Capture the cell that displays the provided text and extract its (x, y) central coordinate. 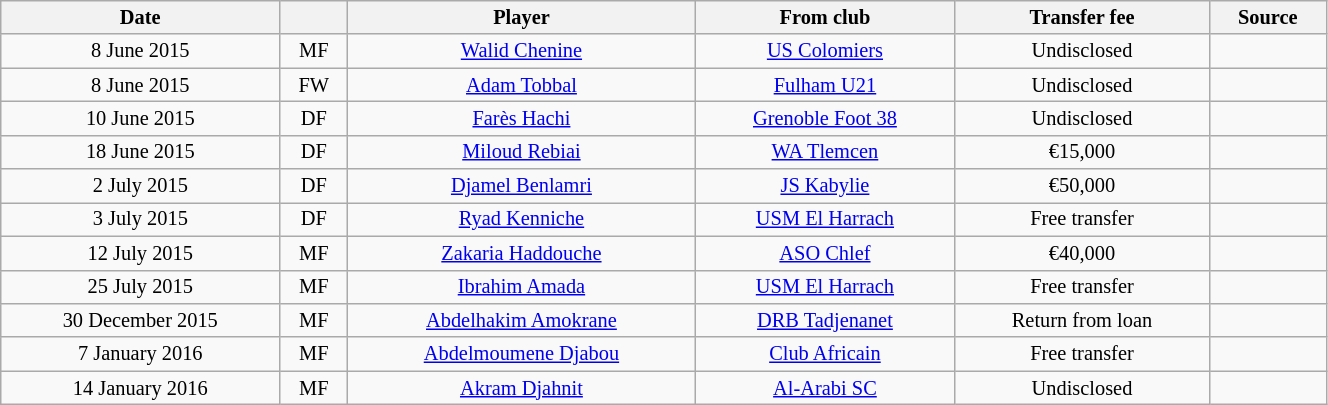
10 June 2015 (140, 118)
€15,000 (1082, 152)
Return from loan (1082, 320)
Akram Djahnit (522, 388)
2 July 2015 (140, 186)
Walid Chenine (522, 51)
3 July 2015 (140, 219)
€40,000 (1082, 253)
Grenoble Foot 38 (825, 118)
Djamel Benlamri (522, 186)
Zakaria Haddouche (522, 253)
WA Tlemcen (825, 152)
Player (522, 17)
30 December 2015 (140, 320)
Adam Tobbal (522, 85)
25 July 2015 (140, 287)
Al-Arabi SC (825, 388)
Abdelmoumene Djabou (522, 354)
Transfer fee (1082, 17)
Club Africain (825, 354)
Miloud Rebiai (522, 152)
JS Kabylie (825, 186)
Farès Hachi (522, 118)
ASO Chlef (825, 253)
€50,000 (1082, 186)
DRB Tadjenanet (825, 320)
FW (314, 85)
Fulham U21 (825, 85)
From club (825, 17)
Source (1268, 17)
14 January 2016 (140, 388)
7 January 2016 (140, 354)
Abdelhakim Amokrane (522, 320)
12 July 2015 (140, 253)
US Colomiers (825, 51)
Ryad Kenniche (522, 219)
18 June 2015 (140, 152)
Ibrahim Amada (522, 287)
Date (140, 17)
